Search for the cell housing the specified text and yield its (X, Y) center coordinate. 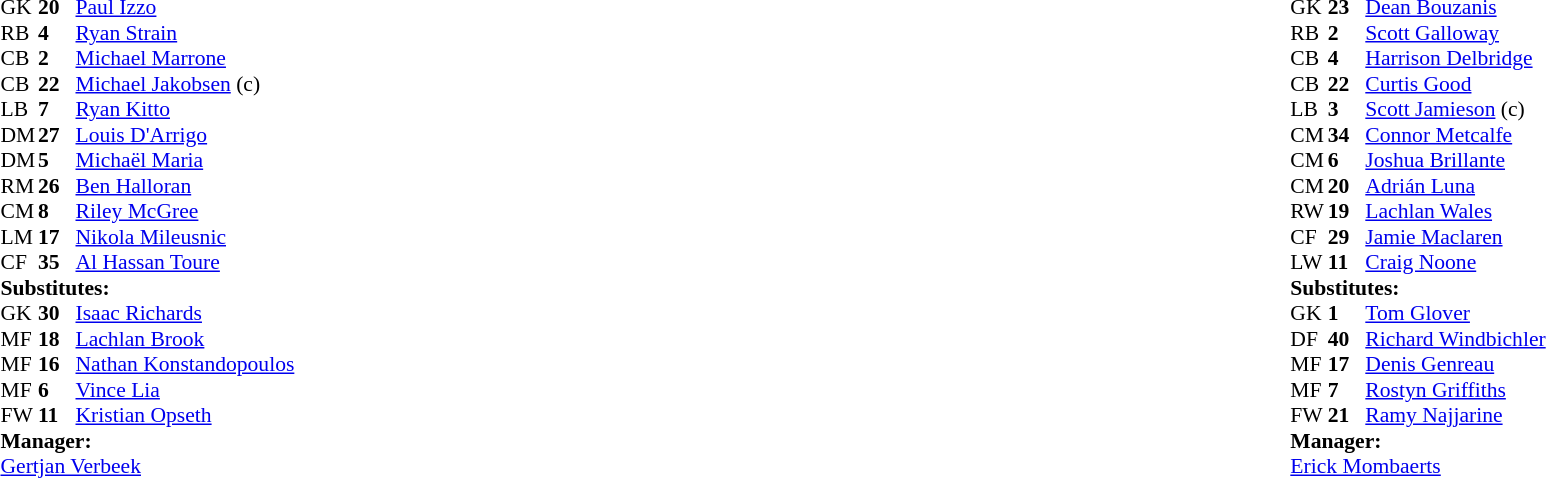
Tom Glover (1455, 313)
Al Hassan Toure (186, 263)
27 (57, 135)
Connor Metcalfe (1455, 135)
Michael Marrone (186, 59)
29 (1347, 237)
Craig Noone (1455, 263)
LM (19, 237)
Curtis Good (1455, 84)
Rostyn Griffiths (1455, 390)
Scott Jamieson (c) (1455, 109)
Vince Lia (186, 390)
Michaël Maria (186, 161)
34 (1347, 135)
30 (57, 313)
Scott Galloway (1455, 33)
16 (57, 365)
26 (57, 186)
Riley McGree (186, 211)
Joshua Brillante (1455, 161)
Kristian Opseth (186, 415)
Lachlan Wales (1455, 211)
Ramy Najjarine (1455, 415)
21 (1347, 415)
Ben Halloran (186, 186)
Nikola Mileusnic (186, 237)
40 (1347, 339)
Louis D'Arrigo (186, 135)
18 (57, 339)
1 (1347, 313)
35 (57, 263)
19 (1347, 211)
Richard Windbichler (1455, 339)
3 (1347, 109)
RM (19, 186)
Michael Jakobsen (c) (186, 84)
Lachlan Brook (186, 339)
8 (57, 211)
5 (57, 161)
Isaac Richards (186, 313)
RW (1309, 211)
Jamie Maclaren (1455, 237)
Ryan Kitto (186, 109)
Denis Genreau (1455, 365)
DF (1309, 339)
Ryan Strain (186, 33)
LW (1309, 263)
Nathan Konstandopoulos (186, 365)
Harrison Delbridge (1455, 59)
Adrián Luna (1455, 186)
20 (1347, 186)
